Return the [x, y] coordinate for the center point of the cell that contains the specified text.  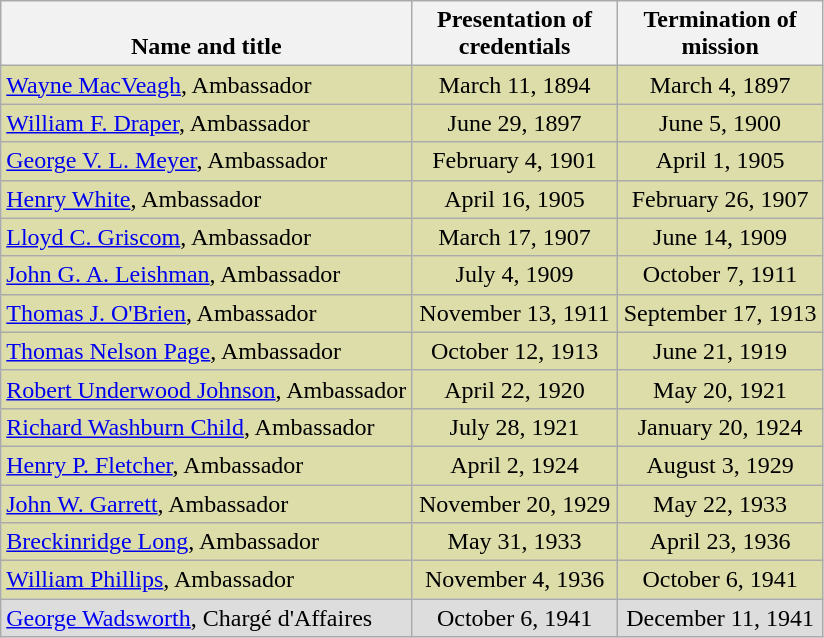
Thomas Nelson Page, Ambassador [206, 351]
George Wadsworth, Chargé d'Affaires [206, 618]
June 5, 1900 [720, 123]
June 21, 1919 [720, 351]
George V. L. Meyer, Ambassador [206, 161]
November 13, 1911 [515, 313]
February 26, 1907 [720, 199]
May 31, 1933 [515, 542]
John W. Garrett, Ambassador [206, 503]
July 28, 1921 [515, 427]
August 3, 1929 [720, 465]
January 20, 1924 [720, 427]
John G. A. Leishman, Ambassador [206, 275]
February 4, 1901 [515, 161]
Thomas J. O'Brien, Ambassador [206, 313]
Henry P. Fletcher, Ambassador [206, 465]
June 29, 1897 [515, 123]
April 16, 1905 [515, 199]
November 4, 1936 [515, 580]
April 22, 1920 [515, 389]
Lloyd C. Griscom, Ambassador [206, 237]
October 12, 1913 [515, 351]
Richard Washburn Child, Ambassador [206, 427]
Presentation ofcredentials [515, 34]
November 20, 1929 [515, 503]
March 4, 1897 [720, 85]
May 20, 1921 [720, 389]
Wayne MacVeagh, Ambassador [206, 85]
William F. Draper, Ambassador [206, 123]
September 17, 1913 [720, 313]
William Phillips, Ambassador [206, 580]
Breckinridge Long, Ambassador [206, 542]
March 11, 1894 [515, 85]
May 22, 1933 [720, 503]
December 11, 1941 [720, 618]
April 2, 1924 [515, 465]
June 14, 1909 [720, 237]
Name and title [206, 34]
July 4, 1909 [515, 275]
October 7, 1911 [720, 275]
April 1, 1905 [720, 161]
Henry White, Ambassador [206, 199]
March 17, 1907 [515, 237]
April 23, 1936 [720, 542]
Robert Underwood Johnson, Ambassador [206, 389]
Termination ofmission [720, 34]
